Provide the [x, y] coordinate of the cell's center where the given text is located.  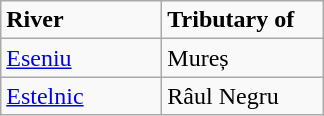
Tributary of [242, 20]
Râul Negru [242, 96]
River [82, 20]
Eseniu [82, 58]
Mureș [242, 58]
Estelnic [82, 96]
